Scan for the cell matching the given text and deliver its [x, y] coordinate at center. 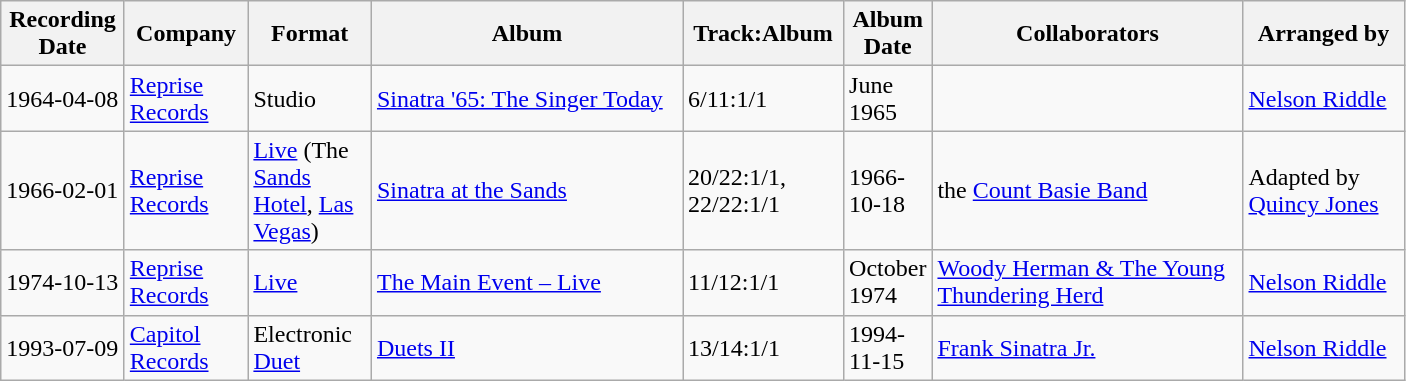
Album Date [888, 34]
Collaborators [1088, 34]
Recording Date [63, 34]
20/22:1/1, 22/22:1/1 [762, 190]
Duets II [526, 348]
1974-10-13 [63, 282]
13/14:1/1 [762, 348]
Format [310, 34]
1993-07-09 [63, 348]
The Main Event – Live [526, 282]
Sinatra at the Sands [526, 190]
Sinatra '65: The Singer Today [526, 98]
Album [526, 34]
Live [310, 282]
1966-10-18 [888, 190]
Woody Herman & The Young Thundering Herd [1088, 282]
6/11:1/1 [762, 98]
11/12:1/1 [762, 282]
Live (The Sands Hotel, Las Vegas) [310, 190]
Frank Sinatra Jr. [1088, 348]
1994-11-15 [888, 348]
the Count Basie Band [1088, 190]
Adapted by Quincy Jones [1324, 190]
Electronic Duet [310, 348]
1964-04-08 [63, 98]
October 1974 [888, 282]
Company [186, 34]
Arranged by [1324, 34]
June 1965 [888, 98]
Track:Album [762, 34]
Capitol Records [186, 348]
Studio [310, 98]
1966-02-01 [63, 190]
